Locate the cell with the specified text and output its (X, Y) center coordinate. 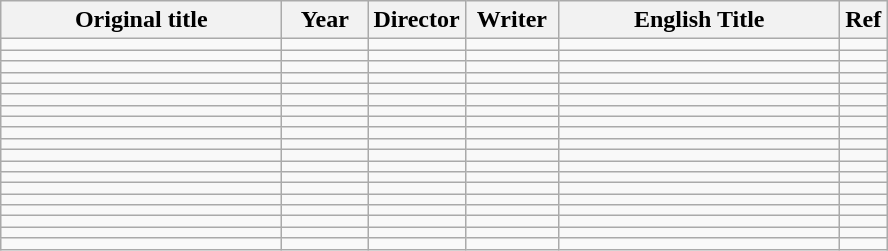
Ref (864, 20)
Writer (512, 20)
Director (416, 20)
Original title (142, 20)
English Title (700, 20)
Year (325, 20)
